For the text-containing cell, return its midpoint in [X, Y] coordinate format. 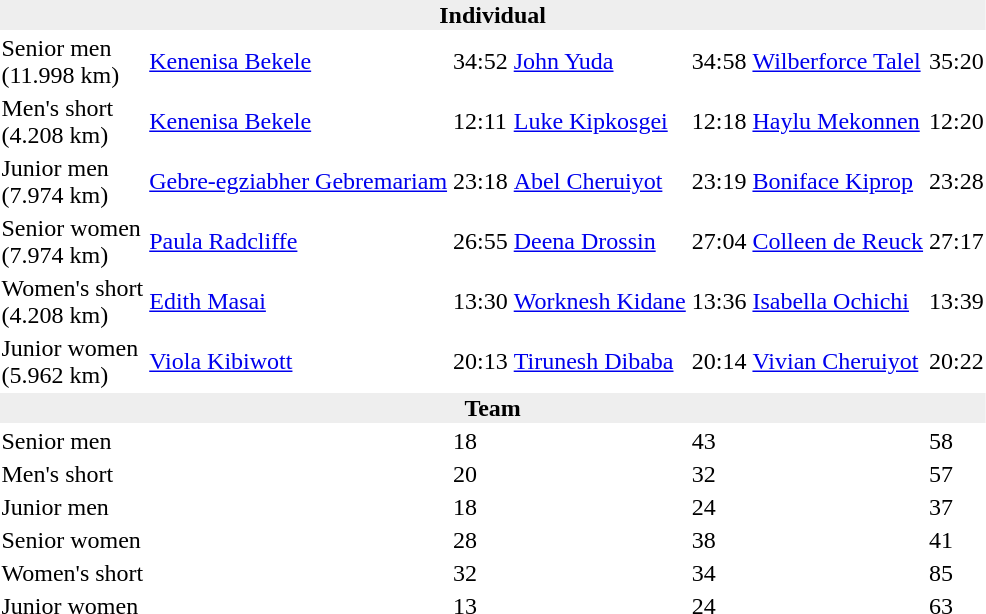
Worknesh Kidane [600, 302]
Deena Drossin [600, 242]
John Yuda [600, 62]
27:17 [957, 242]
Boniface Kiprop [838, 182]
41 [957, 540]
Senior women [72, 540]
43 [719, 441]
58 [957, 441]
26:55 [481, 242]
85 [957, 573]
Women's short [72, 573]
38 [719, 540]
Wilberforce Talel [838, 62]
27:04 [719, 242]
Viola Kibiwott [298, 362]
Senior men(11.998 km) [72, 62]
Senior men [72, 441]
Gebre-egziabher Gebremariam [298, 182]
57 [957, 474]
Junior men [72, 507]
Individual [492, 15]
Tirunesh Dibaba [600, 362]
23:18 [481, 182]
20 [481, 474]
Luke Kipkosgei [600, 122]
Senior women(7.974 km) [72, 242]
Team [492, 408]
34:52 [481, 62]
20:22 [957, 362]
Isabella Ochichi [838, 302]
Abel Cheruiyot [600, 182]
13:36 [719, 302]
23:28 [957, 182]
Men's short [72, 474]
12:18 [719, 122]
Haylu Mekonnen [838, 122]
35:20 [957, 62]
13:39 [957, 302]
Men's short(4.208 km) [72, 122]
23:19 [719, 182]
Women's short(4.208 km) [72, 302]
20:14 [719, 362]
Paula Radcliffe [298, 242]
24 [719, 507]
34:58 [719, 62]
12:20 [957, 122]
13:30 [481, 302]
Vivian Cheruiyot [838, 362]
Colleen de Reuck [838, 242]
20:13 [481, 362]
12:11 [481, 122]
Edith Masai [298, 302]
28 [481, 540]
Junior men(7.974 km) [72, 182]
Junior women(5.962 km) [72, 362]
34 [719, 573]
37 [957, 507]
